Return [X, Y] of the center of cell containing provided text 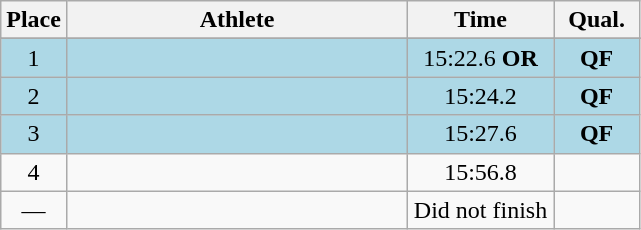
15:22.6 OR [481, 58]
Athlete [236, 20]
Did not finish [481, 210]
Qual. [597, 20]
15:24.2 [481, 96]
Time [481, 20]
4 [34, 172]
15:56.8 [481, 172]
1 [34, 58]
15:27.6 [481, 134]
Place [34, 20]
3 [34, 134]
— [34, 210]
2 [34, 96]
